Capture the cell that displays the provided text and extract its (X, Y) central coordinate. 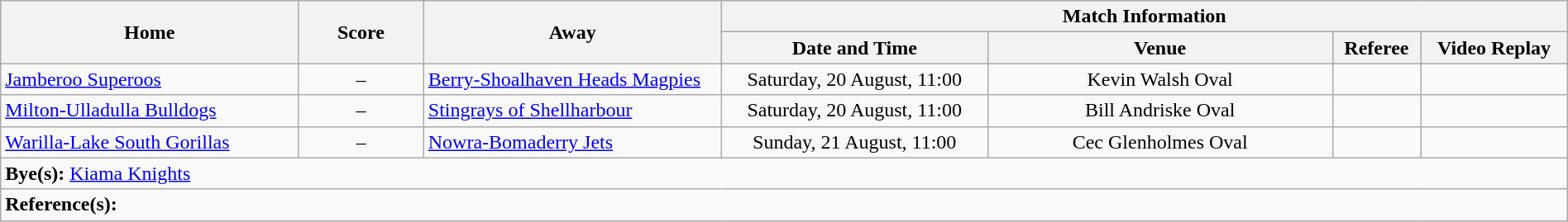
Milton-Ulladulla Bulldogs (150, 111)
Video Replay (1494, 48)
Kevin Walsh Oval (1159, 79)
Date and Time (854, 48)
Venue (1159, 48)
Sunday, 21 August, 11:00 (854, 142)
Away (572, 32)
Stingrays of Shellharbour (572, 111)
Match Information (1145, 17)
Bye(s): Kiama Knights (784, 173)
Score (361, 32)
Jamberoo Superoos (150, 79)
Reference(s): (784, 205)
Home (150, 32)
Nowra-Bomaderry Jets (572, 142)
Warilla-Lake South Gorillas (150, 142)
Cec Glenholmes Oval (1159, 142)
Referee (1376, 48)
Bill Andriske Oval (1159, 111)
Berry-Shoalhaven Heads Magpies (572, 79)
